Provide the (x, y) coordinate of the cell's center where the given text is located.  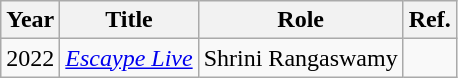
Ref. (430, 20)
Escaype Live (129, 58)
2022 (30, 58)
Title (129, 20)
Shrini Rangaswamy (300, 58)
Role (300, 20)
Year (30, 20)
